Extract the [x, y] coordinate from the center of the cell holding the provided text.  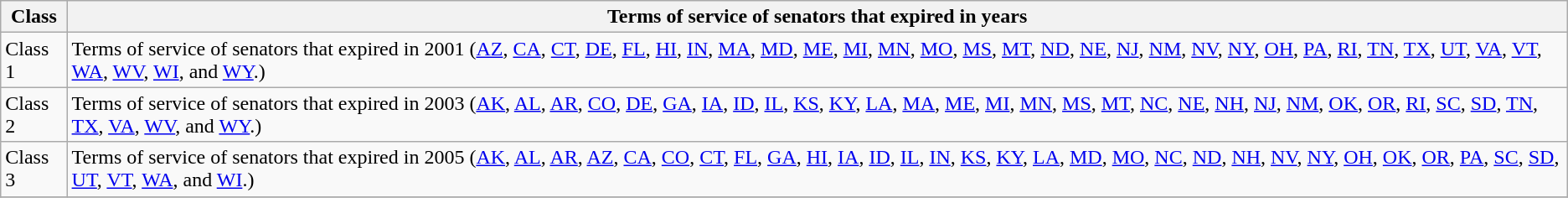
Class 1 [34, 60]
Class [34, 17]
Class 3 [34, 169]
Class 2 [34, 114]
Terms of service of senators that expired in years [818, 17]
